From the cell containing the given text, extract its center point as [X, Y] coordinate. 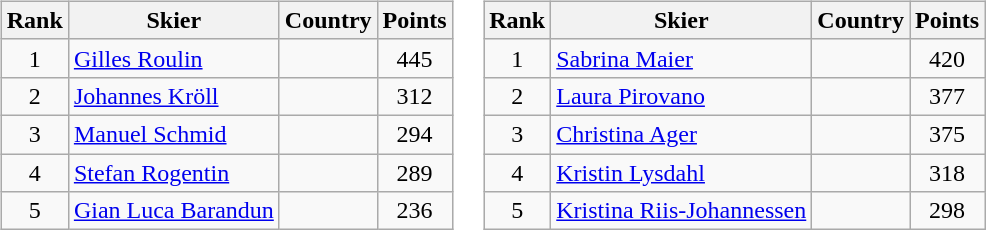
420 [948, 58]
375 [948, 134]
Manuel Schmid [174, 134]
Laura Pirovano [682, 96]
377 [948, 96]
294 [414, 134]
Sabrina Maier [682, 58]
312 [414, 96]
Johannes Kröll [174, 96]
Gilles Roulin [174, 58]
Christina Ager [682, 134]
Kristina Riis-Johannessen [682, 211]
236 [414, 211]
Stefan Rogentin [174, 173]
298 [948, 211]
Gian Luca Barandun [174, 211]
445 [414, 58]
Kristin Lysdahl [682, 173]
289 [414, 173]
318 [948, 173]
